Search for the cell housing the specified text and yield its (X, Y) center coordinate. 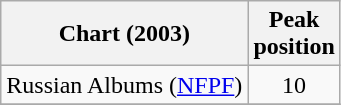
Russian Albums (NFPF) (124, 85)
Peakposition (294, 34)
Chart (2003) (124, 34)
10 (294, 85)
